Search for the cell housing the specified text and yield its [X, Y] center coordinate. 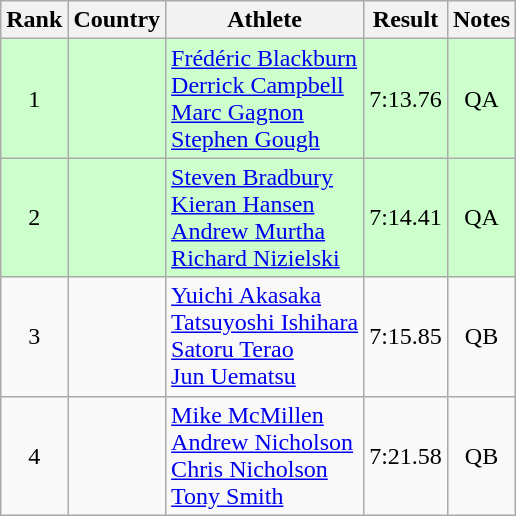
7:13.76 [406, 98]
2 [34, 218]
Mike McMillen Andrew Nicholson Chris Nicholson Tony Smith [265, 456]
Notes [481, 20]
4 [34, 456]
Frédéric Blackburn Derrick Campbell Marc Gagnon Stephen Gough [265, 98]
3 [34, 336]
1 [34, 98]
Rank [34, 20]
Country [117, 20]
7:21.58 [406, 456]
Steven Bradbury Kieran Hansen Andrew Murtha Richard Nizielski [265, 218]
Athlete [265, 20]
Result [406, 20]
Yuichi Akasaka Tatsuyoshi Ishihara Satoru Terao Jun Uematsu [265, 336]
7:14.41 [406, 218]
7:15.85 [406, 336]
